Extract the [x, y] coordinate from the center of the cell holding the provided text.  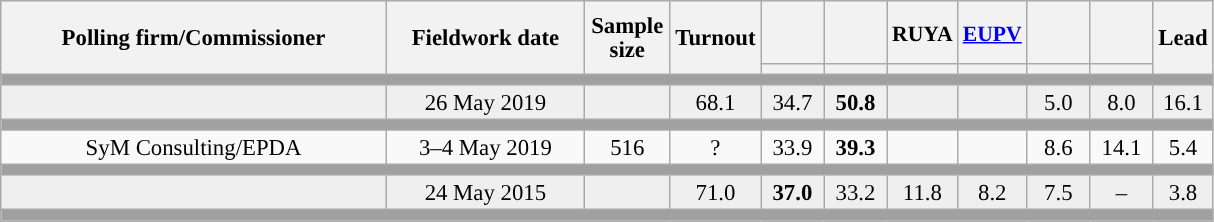
RUYA [922, 32]
26 May 2019 [485, 102]
34.7 [792, 102]
71.0 [716, 194]
Sample size [627, 38]
33.2 [856, 194]
8.0 [1122, 102]
24 May 2015 [485, 194]
33.9 [792, 148]
50.8 [856, 102]
EUPV [992, 32]
8.2 [992, 194]
Turnout [716, 38]
5.0 [1058, 102]
37.0 [792, 194]
5.4 [1183, 148]
– [1122, 194]
14.1 [1122, 148]
3.8 [1183, 194]
? [716, 148]
7.5 [1058, 194]
516 [627, 148]
Fieldwork date [485, 38]
39.3 [856, 148]
68.1 [716, 102]
11.8 [922, 194]
8.6 [1058, 148]
3–4 May 2019 [485, 148]
16.1 [1183, 102]
Polling firm/Commissioner [194, 38]
Lead [1183, 38]
SyM Consulting/EPDA [194, 148]
